Detect which cell encompasses the target text, then output its [x, y] center coordinate. 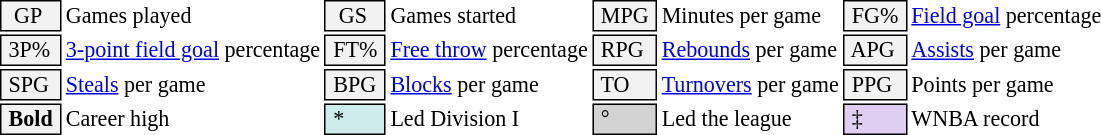
BPG [356, 85]
RPG [624, 50]
TO [624, 85]
Blocks per game [489, 85]
Games played [192, 16]
Turnovers per game [750, 85]
Rebounds per game [750, 50]
FT% [356, 50]
MPG [624, 16]
GP [30, 16]
Steals per game [192, 85]
Free throw percentage [489, 50]
Games started [489, 16]
FG% [875, 16]
GS [356, 16]
APG [875, 50]
Minutes per game [750, 16]
PPG [875, 85]
3P% [30, 50]
SPG [30, 85]
3-point field goal percentage [192, 50]
